For the text-containing cell, return its midpoint in (X, Y) coordinate format. 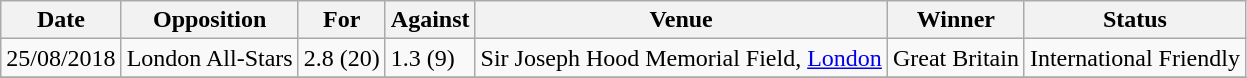
London All-Stars (210, 58)
2.8 (20) (342, 58)
25/08/2018 (61, 58)
Venue (681, 20)
Winner (956, 20)
Great Britain (956, 58)
Sir Joseph Hood Memorial Field, London (681, 58)
Against (430, 20)
Status (1134, 20)
Date (61, 20)
Opposition (210, 20)
International Friendly (1134, 58)
1.3 (9) (430, 58)
For (342, 20)
